Capture the cell that displays the provided text and extract its (x, y) central coordinate. 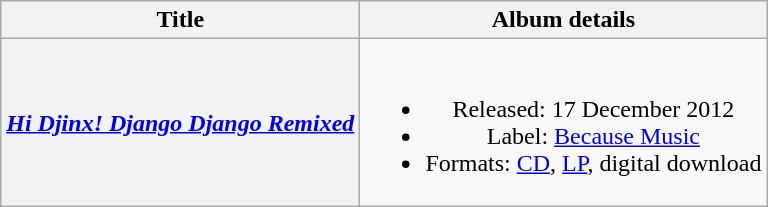
Album details (564, 20)
Hi Djinx! Django Django Remixed (180, 122)
Title (180, 20)
Released: 17 December 2012Label: Because MusicFormats: CD, LP, digital download (564, 122)
